Scan for the cell matching the given text and deliver its (x, y) coordinate at center. 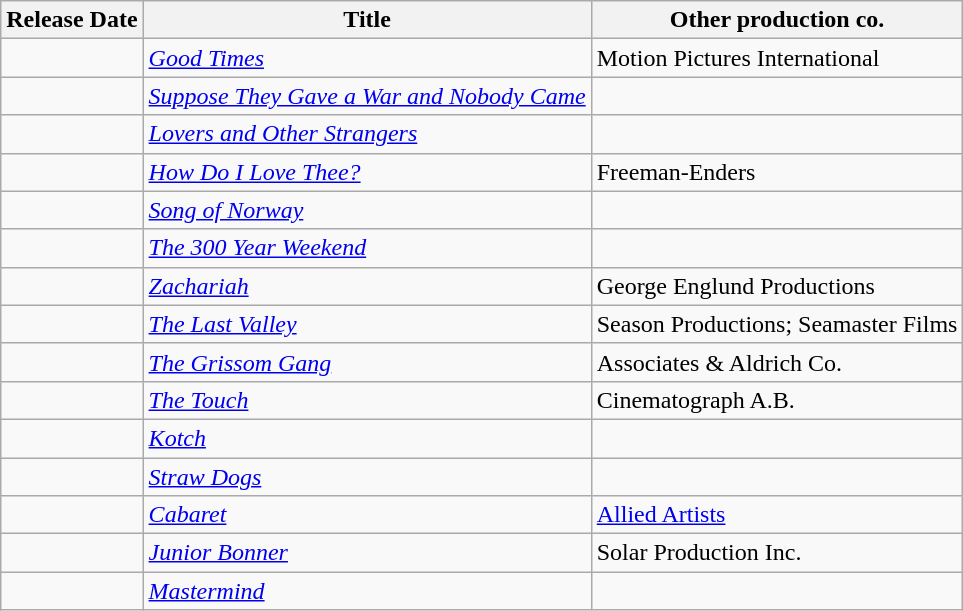
The Grissom Gang (367, 362)
Season Productions; Seamaster Films (777, 324)
The Last Valley (367, 324)
Solar Production Inc. (777, 553)
Mastermind (367, 591)
Freeman-Enders (777, 172)
Lovers and Other Strangers (367, 134)
The Touch (367, 400)
Release Date (72, 20)
Motion Pictures International (777, 58)
How Do I Love Thee? (367, 172)
The 300 Year Weekend (367, 248)
Kotch (367, 438)
Allied Artists (777, 515)
Suppose They Gave a War and Nobody Came (367, 96)
Cabaret (367, 515)
Other production co. (777, 20)
Title (367, 20)
Cinematograph A.B. (777, 400)
Associates & Aldrich Co. (777, 362)
George Englund Productions (777, 286)
Zachariah (367, 286)
Song of Norway (367, 210)
Good Times (367, 58)
Junior Bonner (367, 553)
Straw Dogs (367, 477)
